Pinpoint the cell where the given text exists, returning its [X, Y] midpoint coordinate. 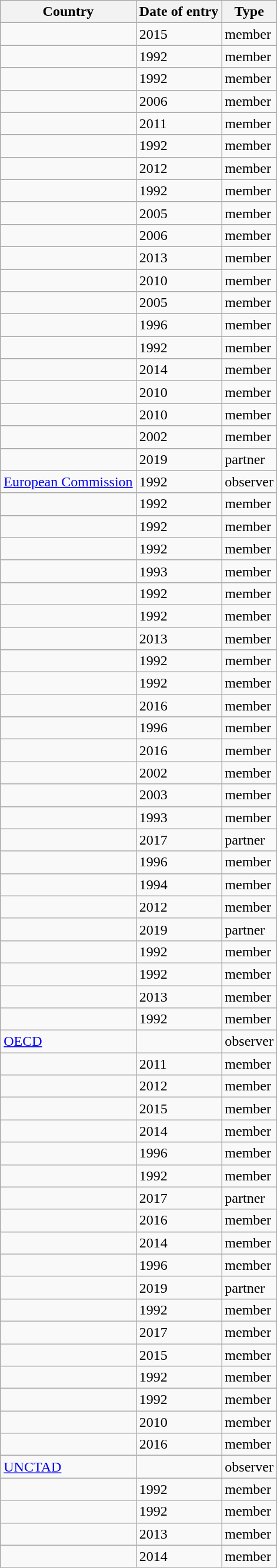
Country [68, 12]
OECD [68, 1042]
European Commission [68, 482]
Type [249, 12]
Date of entry [179, 12]
UNCTAD [68, 1467]
2003 [179, 795]
1994 [179, 885]
